From the cell containing the given text, extract its center point as (X, Y) coordinate. 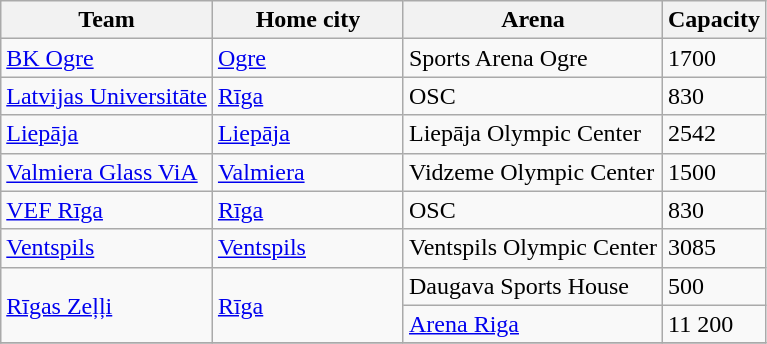
Team (107, 20)
BK Ogre (107, 58)
Sports Arena Ogre (532, 58)
1500 (714, 172)
Liepāja Olympic Center (532, 134)
Daugava Sports House (532, 286)
1700 (714, 58)
Vidzeme Olympic Center (532, 172)
500 (714, 286)
3085 (714, 248)
Home city (308, 20)
Rīgas Zeļļi (107, 305)
Valmiera (308, 172)
VEF Rīga (107, 210)
Arena (532, 20)
Ventspils Olympic Center (532, 248)
11 200 (714, 324)
2542 (714, 134)
Capacity (714, 20)
Arena Riga (532, 324)
Valmiera Glass ViA (107, 172)
Ogre (308, 58)
Latvijas Universitāte (107, 96)
